Determine the (X, Y) coordinate at the center of the cell enclosing the given text.  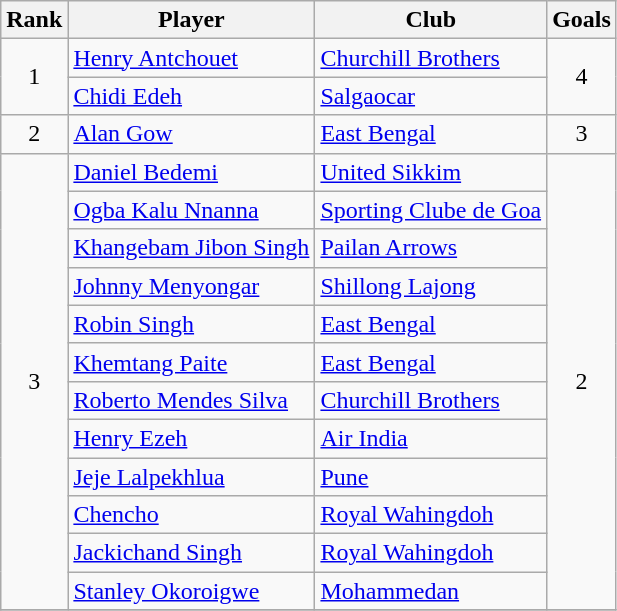
Pailan Arrows (431, 248)
Roberto Mendes Silva (192, 400)
Club (431, 20)
Pune (431, 477)
Ogba Kalu Nnanna (192, 210)
4 (582, 77)
Player (192, 20)
Chidi Edeh (192, 96)
Johnny Menyongar (192, 286)
Rank (34, 20)
Khangebam Jibon Singh (192, 248)
United Sikkim (431, 172)
Henry Antchouet (192, 58)
Air India (431, 438)
1 (34, 77)
Jackichand Singh (192, 553)
Chencho (192, 515)
Sporting Clube de Goa (431, 210)
Stanley Okoroigwe (192, 591)
Daniel Bedemi (192, 172)
Alan Gow (192, 134)
Salgaocar (431, 96)
Henry Ezeh (192, 438)
Goals (582, 20)
Robin Singh (192, 324)
Mohammedan (431, 591)
Khemtang Paite (192, 362)
Jeje Lalpekhlua (192, 477)
Shillong Lajong (431, 286)
